Output the [X, Y] coordinate of the center of the cell containing the given text.  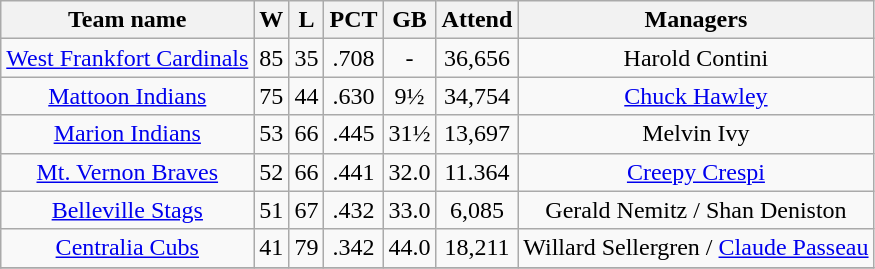
West Frankfort Cardinals [128, 58]
32.0 [410, 172]
36,656 [477, 58]
Mattoon Indians [128, 96]
Gerald Nemitz / Shan Deniston [696, 210]
79 [306, 248]
GB [410, 20]
L [306, 20]
Harold Contini [696, 58]
18,211 [477, 248]
31½ [410, 134]
Willard Sellergren / Claude Passeau [696, 248]
Creepy Crespi [696, 172]
W [272, 20]
- [410, 58]
35 [306, 58]
53 [272, 134]
Melvin Ivy [696, 134]
34,754 [477, 96]
Attend [477, 20]
52 [272, 172]
.445 [354, 134]
Managers [696, 20]
Mt. Vernon Braves [128, 172]
PCT [354, 20]
Marion Indians [128, 134]
33.0 [410, 210]
75 [272, 96]
6,085 [477, 210]
Centralia Cubs [128, 248]
.342 [354, 248]
11.364 [477, 172]
Belleville Stags [128, 210]
.432 [354, 210]
.441 [354, 172]
9½ [410, 96]
13,697 [477, 134]
.630 [354, 96]
85 [272, 58]
44 [306, 96]
44.0 [410, 248]
41 [272, 248]
Chuck Hawley [696, 96]
51 [272, 210]
Team name [128, 20]
.708 [354, 58]
67 [306, 210]
